Capture the cell that displays the provided text and extract its (X, Y) central coordinate. 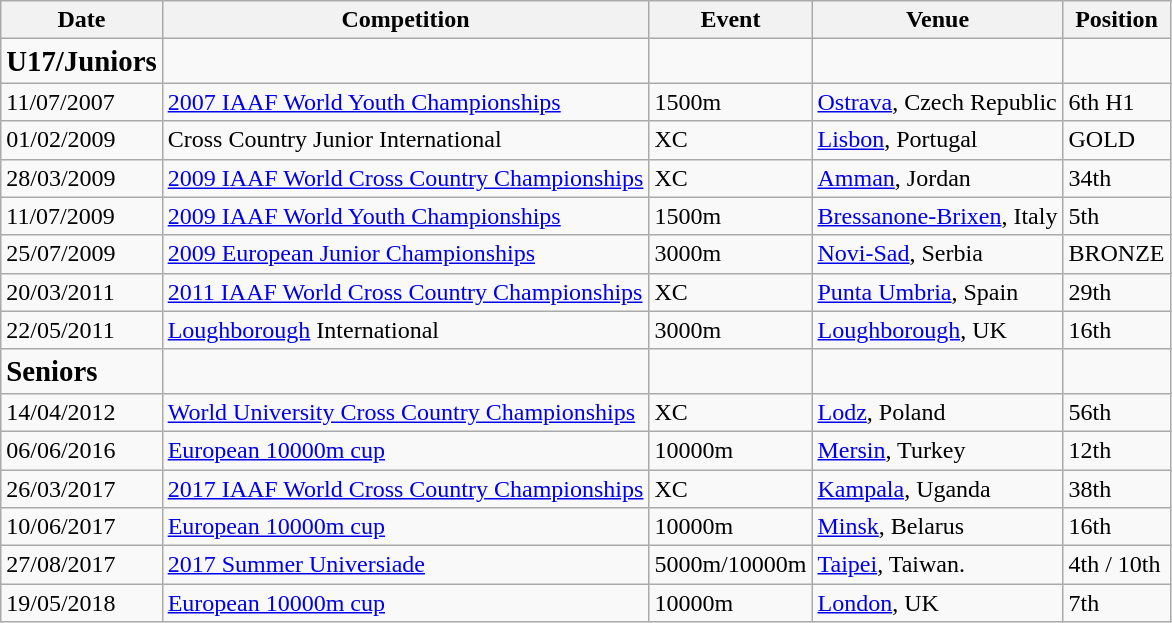
Ostrava, Czech Republic (938, 102)
6th H1 (1116, 102)
Lisbon, Portugal (938, 140)
GOLD (1116, 140)
Competition (406, 20)
26/03/2017 (82, 489)
06/06/2016 (82, 450)
Lodz, Poland (938, 412)
2017 IAAF World Cross Country Championships (406, 489)
Position (1116, 20)
Minsk, Belarus (938, 527)
5000m/10000m (730, 565)
11/07/2009 (82, 216)
Bressanone-Brixen, Italy (938, 216)
Date (82, 20)
11/07/2007 (82, 102)
Punta Umbria, Spain (938, 292)
2011 IAAF World Cross Country Championships (406, 292)
27/08/2017 (82, 565)
Loughborough International (406, 330)
2009 IAAF World Youth Championships (406, 216)
Mersin, Turkey (938, 450)
25/07/2009 (82, 254)
Taipei, Taiwan. (938, 565)
20/03/2011 (82, 292)
U17/Juniors (82, 61)
22/05/2011 (82, 330)
14/04/2012 (82, 412)
2009 European Junior Championships (406, 254)
BRONZE (1116, 254)
29th (1116, 292)
Kampala, Uganda (938, 489)
7th (1116, 603)
12th (1116, 450)
38th (1116, 489)
World University Cross Country Championships (406, 412)
Cross Country Junior International (406, 140)
2017 Summer Universiade (406, 565)
19/05/2018 (82, 603)
28/03/2009 (82, 178)
56th (1116, 412)
Loughborough, UK (938, 330)
London, UK (938, 603)
4th / 10th (1116, 565)
2009 IAAF World Cross Country Championships (406, 178)
01/02/2009 (82, 140)
Amman, Jordan (938, 178)
5th (1116, 216)
Novi-Sad, Serbia (938, 254)
2007 IAAF World Youth Championships (406, 102)
Event (730, 20)
Venue (938, 20)
10/06/2017 (82, 527)
Seniors (82, 371)
34th (1116, 178)
